Locate the cell with the specified text and output its [x, y] center coordinate. 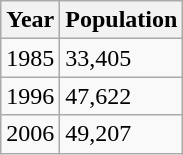
49,207 [122, 134]
1996 [30, 96]
Population [122, 20]
2006 [30, 134]
33,405 [122, 58]
47,622 [122, 96]
Year [30, 20]
1985 [30, 58]
